Determine the (x, y) coordinate at the center of the cell enclosing the given text.  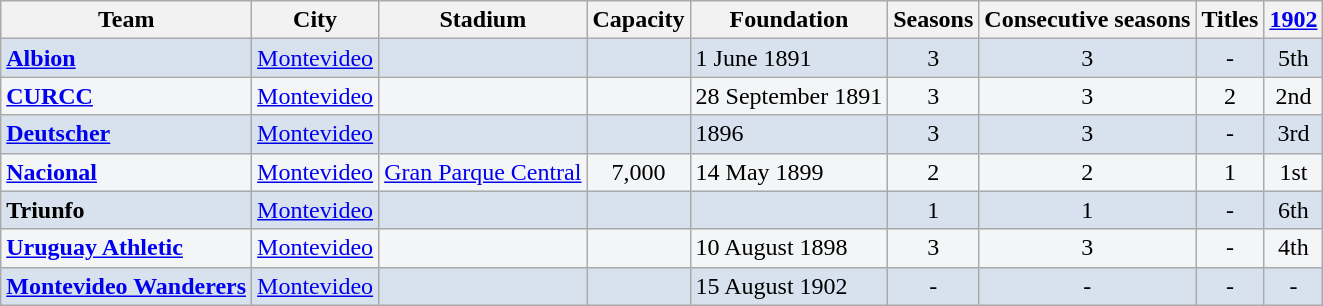
1902 (1294, 20)
Seasons (934, 20)
28 September 1891 (789, 96)
5th (1294, 58)
CURCC (126, 96)
Team (126, 20)
1st (1294, 172)
Albion (126, 58)
2nd (1294, 96)
6th (1294, 210)
10 August 1898 (789, 248)
Nacional (126, 172)
Uruguay Athletic (126, 248)
Titles (1230, 20)
3rd (1294, 134)
Stadium (483, 20)
City (316, 20)
1896 (789, 134)
Foundation (789, 20)
7,000 (638, 172)
Consecutive seasons (1088, 20)
1 June 1891 (789, 58)
4th (1294, 248)
Deutscher (126, 134)
Gran Parque Central (483, 172)
15 August 1902 (789, 286)
14 May 1899 (789, 172)
Montevideo Wanderers (126, 286)
Capacity (638, 20)
Triunfo (126, 210)
